Locate the cell with the specified text and output its (x, y) center coordinate. 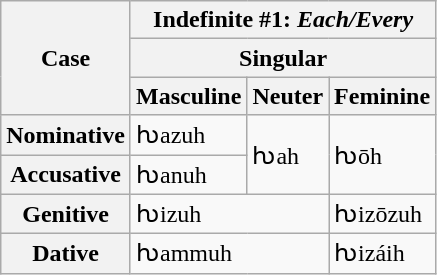
Masculine (188, 96)
Neuter (288, 96)
ƕizáih (382, 254)
Nominative (66, 135)
Genitive (66, 214)
Feminine (382, 96)
ƕōh (382, 154)
Indefinite #1: Each/Every (282, 20)
Case (66, 58)
ƕazuh (188, 135)
ƕah (288, 154)
ƕizōzuh (382, 214)
Singular (282, 58)
Accusative (66, 174)
ƕizuh (229, 214)
ƕammuh (229, 254)
Dative (66, 254)
ƕanuh (188, 174)
